Pinpoint the cell where the given text exists, returning its (x, y) midpoint coordinate. 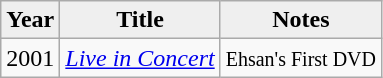
Ehsan's First DVD (300, 58)
2001 (30, 58)
Live in Concert (140, 58)
Notes (300, 20)
Title (140, 20)
Year (30, 20)
